Determine the (X, Y) coordinate at the center of the cell enclosing the given text.  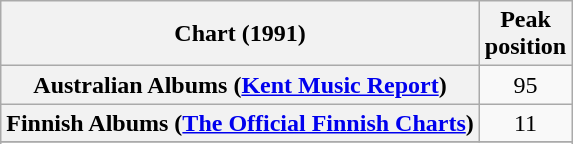
11 (525, 123)
Finnish Albums (The Official Finnish Charts) (240, 123)
95 (525, 85)
Australian Albums (Kent Music Report) (240, 85)
Peakposition (525, 34)
Chart (1991) (240, 34)
